Determine the (x, y) coordinate at the center of the cell enclosing the given text.  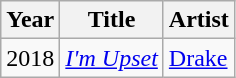
Artist (198, 20)
Title (112, 20)
Year (30, 20)
Drake (198, 58)
2018 (30, 58)
I'm Upset (112, 58)
